Find where the given text appears and provide that cell's center as (X, Y) coordinate. 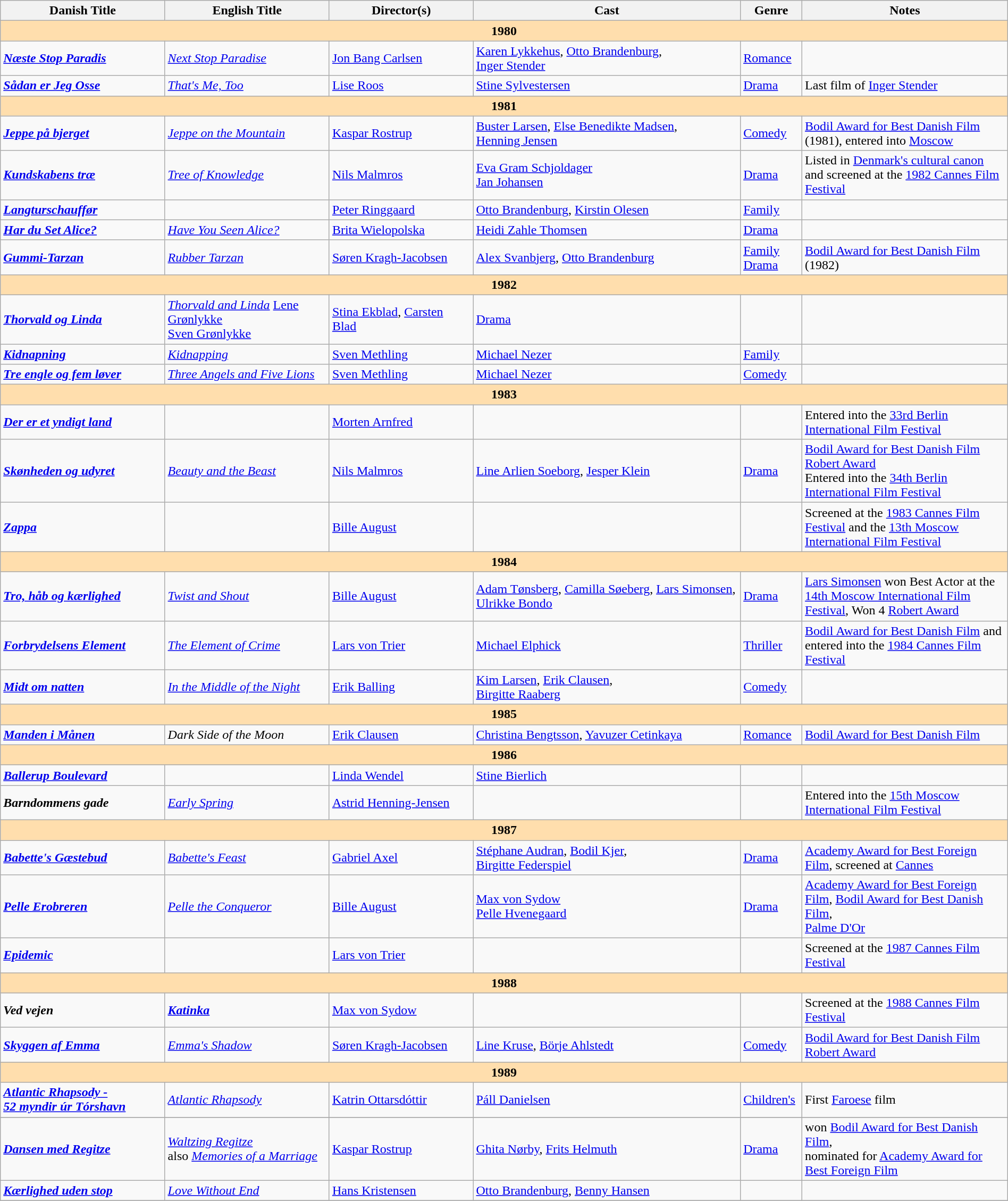
Thriller (771, 645)
Skyggen af Emma (83, 1045)
Ballerup Boulevard (83, 775)
Thorvald og Linda (83, 319)
Christina Bengtsson, Yavuzer Cetinkaya (607, 735)
1981 (504, 106)
Three Angels and Five Lions (247, 374)
Line Arlien Soeborg, Jesper Klein (607, 471)
Eva Gram SchjoldagerJan Johansen (607, 175)
Genre (771, 11)
Epidemic (83, 955)
Max von Sydow (401, 1011)
Bodil Award for Best Danish Film (905, 735)
Barndommens gade (83, 802)
Thorvald and Linda Lene GrønlykkeSven Grønlykke (247, 319)
Rubber Tarzan (247, 257)
Atlantic Rhapsody (247, 1100)
Listed in Denmark's cultural canon and screened at the 1982 Cannes Film Festival (905, 175)
won Bodil Award for Best Danish Film, nominated for Academy Award for Best Foreign Film (905, 1149)
Der er et yndigt land (83, 422)
Dansen med Regitze (83, 1149)
Kærlighed uden stop (83, 1190)
Emma's Shadow (247, 1045)
In the Middle of the Night (247, 687)
Næste Stop Paradis (83, 59)
Danish Title (83, 11)
Ghita Nørby, Frits Helmuth (607, 1149)
Atlantic Rhapsody - 52 myndir úr Tórshavn (83, 1100)
1982 (504, 285)
Bodil Award for Best Danish Film (1982) (905, 257)
Screened at the 1987 Cannes Film Festival (905, 955)
Bodil Award for Best Danish Film and entered into the 1984 Cannes Film Festival (905, 645)
Next Stop Paradise (247, 59)
Katinka (247, 1011)
Páll Danielsen (607, 1100)
Tree of Knowledge (247, 175)
Hans Kristensen (401, 1190)
Notes (905, 11)
Ved vejen (83, 1011)
Twist and Shout (247, 596)
Pelle Erobreren (83, 906)
Zappa (83, 527)
Children's (771, 1100)
Midt om natten (83, 687)
1989 (504, 1072)
Heidi Zahle Thomsen (607, 230)
Bodil Award for Best Danish Film Robert AwardEntered into the 34th Berlin International Film Festival (905, 471)
Beauty and the Beast (247, 471)
1983 (504, 395)
Kundskabens træ (83, 175)
Adam Tønsberg, Camilla Søeberg, Lars Simonsen, Ulrikke Bondo (607, 596)
Gummi-Tarzan (83, 257)
Skønheden og udyret (83, 471)
Lise Roos (401, 86)
1984 (504, 562)
Otto Brandenburg, Kirstin Olesen (607, 210)
Stine Sylvestersen (607, 86)
Lars Simonsen won Best Actor at the 14th Moscow International Film Festival, Won 4 Robert Award (905, 596)
Har du Set Alice? (83, 230)
Screened at the 1988 Cannes Film Festival (905, 1011)
Pelle the Conqueror (247, 906)
Stine Bierlich (607, 775)
Jeppe på bjerget (83, 133)
1980 (504, 31)
Love Without End (247, 1190)
Peter Ringgaard (401, 210)
Babette's Gæstebud (83, 857)
Line Kruse, Börje Ahlstedt (607, 1045)
Otto Brandenburg, Benny Hansen (607, 1190)
Early Spring (247, 802)
Have You Seen Alice? (247, 230)
Stina Ekblad, Carsten Blad (401, 319)
Kidnapning (83, 354)
Max von SydowPelle Hvenegaard (607, 906)
Katrin Ottarsdóttir (401, 1100)
Tro, håb og kærlighed (83, 596)
Entered into the 15th Moscow International Film Festival (905, 802)
Academy Award for Best Foreign Film, screened at Cannes (905, 857)
Director(s) (401, 11)
Screened at the 1983 Cannes Film Festival and the 13th Moscow International Film Festival (905, 527)
Gabriel Axel (401, 857)
Manden i Månen (83, 735)
Tre engle og fem løver (83, 374)
Entered into the 33rd Berlin International Film Festival (905, 422)
Jon Bang Carlsen (401, 59)
Academy Award for Best Foreign Film, Bodil Award for Best Danish Film, Palme D'Or (905, 906)
Babette's Feast (247, 857)
Bodil Award for Best Danish Film Robert Award (905, 1045)
Sådan er Jeg Osse (83, 86)
That's Me, Too (247, 86)
Kim Larsen, Erik Clausen, Birgitte Raaberg (607, 687)
Forbrydelsens Element (83, 645)
Last film of Inger Stender (905, 86)
Cast (607, 11)
Erik Clausen (401, 735)
Kidnapping (247, 354)
Bodil Award for Best Danish Film (1981), entered into Moscow (905, 133)
Linda Wendel (401, 775)
1987 (504, 830)
1988 (504, 983)
Alex Svanbjerg, Otto Brandenburg (607, 257)
Erik Balling (401, 687)
Waltzing Regitzealso Memories of a Marriage (247, 1149)
1985 (504, 714)
Astrid Henning-Jensen (401, 802)
1986 (504, 755)
English Title (247, 11)
Michael Elphick (607, 645)
Jeppe on the Mountain (247, 133)
First Faroese film (905, 1100)
Langturschauffør (83, 210)
Family Drama (771, 257)
Karen Lykkehus, Otto Brandenburg, Inger Stender (607, 59)
Buster Larsen, Else Benedikte Madsen, Henning Jensen (607, 133)
The Element of Crime (247, 645)
Morten Arnfred (401, 422)
Brita Wielopolska (401, 230)
Stéphane Audran, Bodil Kjer, Birgitte Federspiel (607, 857)
Dark Side of the Moon (247, 735)
